For the text-containing cell, return its midpoint in (X, Y) coordinate format. 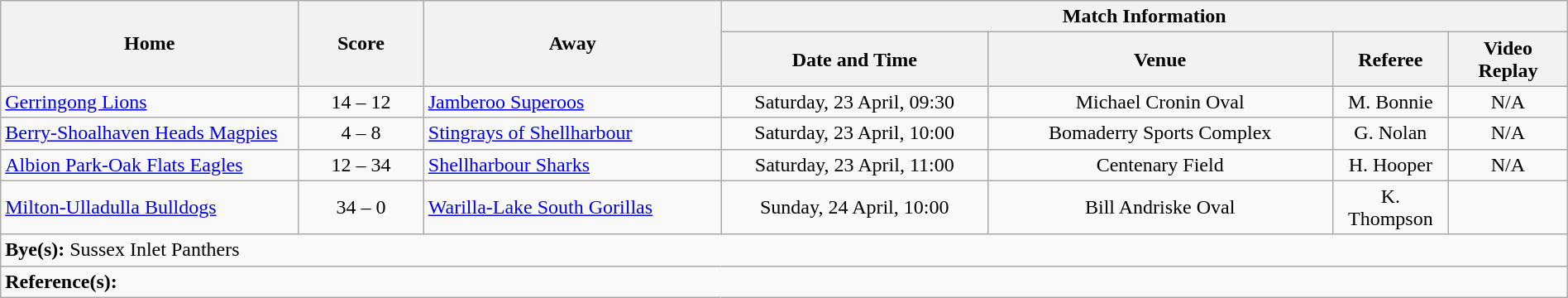
Reference(s): (784, 281)
Venue (1159, 60)
Jamberoo Superoos (572, 102)
34 – 0 (361, 207)
Date and Time (854, 60)
Michael Cronin Oval (1159, 102)
14 – 12 (361, 102)
4 – 8 (361, 133)
Gerringong Lions (150, 102)
Saturday, 23 April, 09:30 (854, 102)
Bye(s): Sussex Inlet Panthers (784, 250)
Berry-Shoalhaven Heads Magpies (150, 133)
G. Nolan (1391, 133)
K. Thompson (1391, 207)
Shellharbour Sharks (572, 165)
Stingrays of Shellharbour (572, 133)
Score (361, 43)
M. Bonnie (1391, 102)
Bomaderry Sports Complex (1159, 133)
Warilla-Lake South Gorillas (572, 207)
12 – 34 (361, 165)
Match Information (1145, 17)
Saturday, 23 April, 11:00 (854, 165)
Milton-Ulladulla Bulldogs (150, 207)
Video Replay (1508, 60)
Referee (1391, 60)
Centenary Field (1159, 165)
H. Hooper (1391, 165)
Home (150, 43)
Away (572, 43)
Sunday, 24 April, 10:00 (854, 207)
Saturday, 23 April, 10:00 (854, 133)
Bill Andriske Oval (1159, 207)
Albion Park-Oak Flats Eagles (150, 165)
